Extract the (x, y) coordinate from the center of the cell holding the provided text.  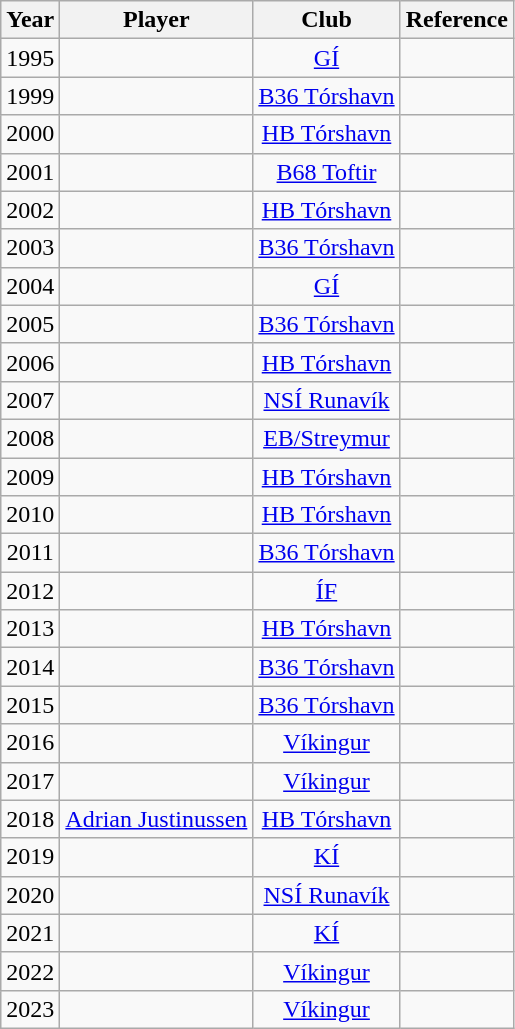
2020 (30, 895)
2002 (30, 210)
2022 (30, 971)
Year (30, 20)
2006 (30, 362)
2016 (30, 743)
Reference (456, 20)
2017 (30, 781)
1995 (30, 58)
2005 (30, 324)
2012 (30, 591)
2001 (30, 172)
2019 (30, 857)
Club (326, 20)
ÍF (326, 591)
2007 (30, 400)
2021 (30, 933)
2015 (30, 705)
2013 (30, 629)
2003 (30, 248)
2009 (30, 477)
2018 (30, 819)
1999 (30, 96)
2011 (30, 553)
EB/Streymur (326, 438)
Player (156, 20)
Adrian Justinussen (156, 819)
2008 (30, 438)
B68 Toftir (326, 172)
2010 (30, 515)
2000 (30, 134)
2023 (30, 1009)
2004 (30, 286)
2014 (30, 667)
